Detect which cell encompasses the target text, then output its (x, y) center coordinate. 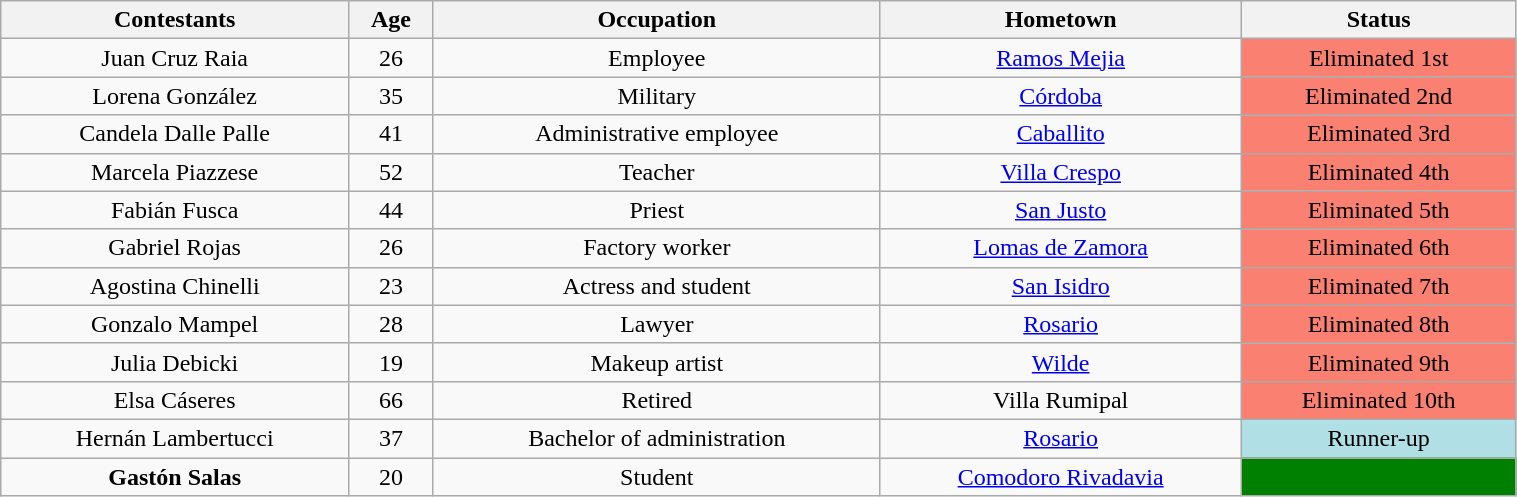
Eliminated 10th (1378, 400)
Juan Cruz Raia (175, 58)
Eliminated 6th (1378, 248)
Contestants (175, 20)
Hernán Lambertucci (175, 438)
Fabián Fusca (175, 210)
Candela Dalle Palle (175, 134)
Eliminated 5th (1378, 210)
Eliminated 2nd (1378, 96)
41 (392, 134)
35 (392, 96)
28 (392, 324)
Wilde (1060, 362)
Eliminated 7th (1378, 286)
Student (656, 477)
Bachelor of administration (656, 438)
Villa Rumipal (1060, 400)
Priest (656, 210)
Eliminated 9th (1378, 362)
Comodoro Rivadavia (1060, 477)
Makeup artist (656, 362)
Factory worker (656, 248)
Julia Debicki (175, 362)
Eliminated 8th (1378, 324)
Elsa Cáseres (175, 400)
Agostina Chinelli (175, 286)
Córdoba (1060, 96)
Eliminated 4th (1378, 172)
Gonzalo Mampel (175, 324)
Eliminated 1st (1378, 58)
Ramos Mejia (1060, 58)
Lawyer (656, 324)
Employee (656, 58)
37 (392, 438)
20 (392, 477)
Hometown (1060, 20)
Marcela Piazzese (175, 172)
Lorena González (175, 96)
Caballito (1060, 134)
San Justo (1060, 210)
Lomas de Zamora (1060, 248)
Runner-up (1378, 438)
52 (392, 172)
Military (656, 96)
Villa Crespo (1060, 172)
Occupation (656, 20)
San Isidro (1060, 286)
66 (392, 400)
23 (392, 286)
Administrative employee (656, 134)
Eliminated 3rd (1378, 134)
Age (392, 20)
Teacher (656, 172)
44 (392, 210)
Status (1378, 20)
Actress and student (656, 286)
Gabriel Rojas (175, 248)
19 (392, 362)
Gastón Salas (175, 477)
Retired (656, 400)
